Find where the given text appears and provide that cell's center as (X, Y) coordinate. 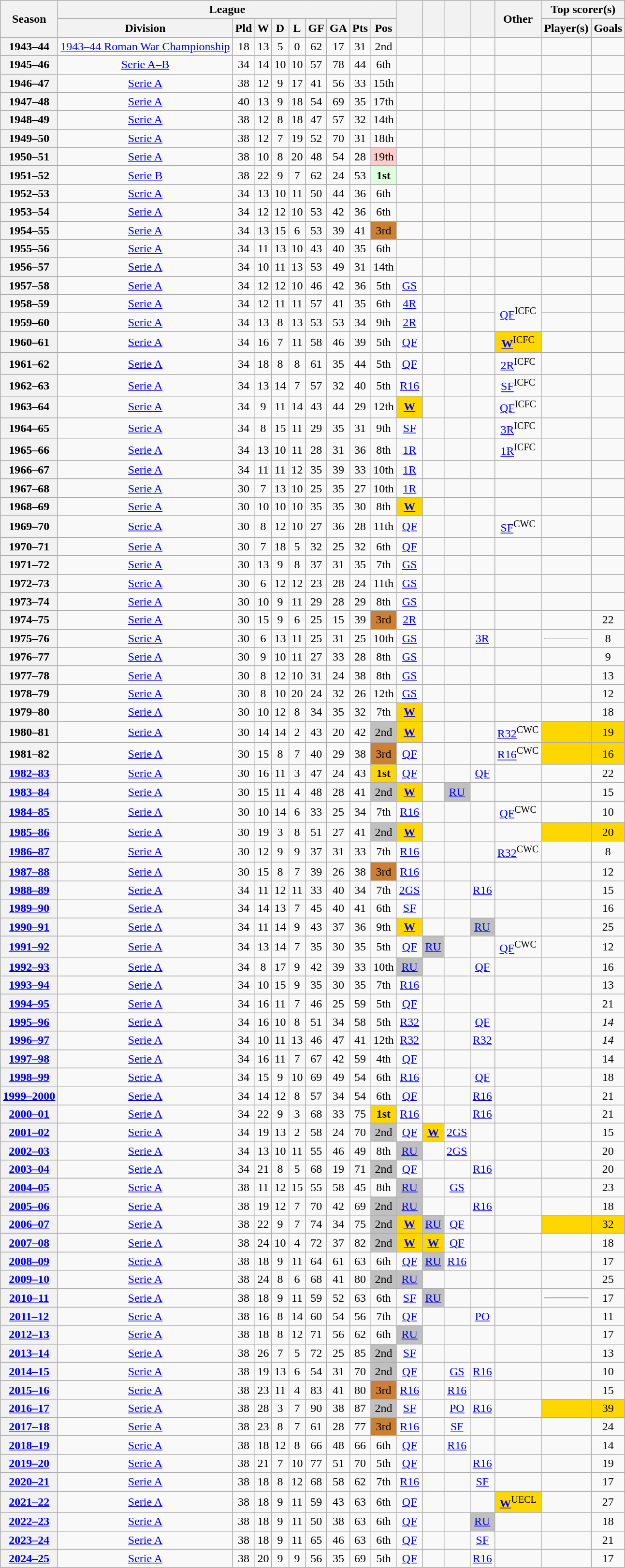
2014–15 (29, 1371)
1977–78 (29, 675)
WUECL (518, 1502)
83 (316, 1390)
Other (518, 19)
GA (338, 28)
18th (384, 138)
SFCWC (518, 527)
D (280, 28)
1972–73 (29, 583)
2023–24 (29, 1540)
2015–16 (29, 1390)
2016–17 (29, 1408)
1971–72 (29, 565)
1974–75 (29, 620)
1948–49 (29, 120)
2001–02 (29, 1132)
2010–11 (29, 1298)
1996–97 (29, 1040)
1987–88 (29, 872)
4th (384, 1059)
1995–96 (29, 1022)
2004–05 (29, 1188)
2019–20 (29, 1463)
2018–19 (29, 1445)
82 (361, 1243)
Pos (384, 28)
Pts (361, 28)
1980–81 (29, 733)
2020–21 (29, 1482)
1988–89 (29, 890)
2022–23 (29, 1522)
0 (297, 46)
74 (316, 1224)
1967–68 (29, 488)
1957–58 (29, 286)
2003–04 (29, 1169)
87 (361, 1408)
Pld (244, 28)
SFICFC (518, 386)
1945–46 (29, 65)
1959–60 (29, 322)
1994–95 (29, 1004)
1984–85 (29, 812)
1978–79 (29, 693)
Serie B (145, 175)
78 (338, 65)
1979–80 (29, 712)
85 (361, 1353)
2009–10 (29, 1280)
1976–77 (29, 657)
2008–09 (29, 1261)
1993–94 (29, 985)
1949–50 (29, 138)
L (297, 28)
Serie A–B (145, 65)
1951–52 (29, 175)
1952–53 (29, 193)
1961–62 (29, 363)
1954–55 (29, 230)
1964–65 (29, 428)
1983–84 (29, 792)
1997–98 (29, 1059)
1999–2000 (29, 1095)
1RICFC (518, 450)
1970–71 (29, 547)
1960–61 (29, 342)
1946–47 (29, 83)
60 (316, 1316)
1947–48 (29, 101)
3R (482, 638)
1985–86 (29, 832)
2005–06 (29, 1206)
2017–18 (29, 1426)
2012–13 (29, 1335)
WICFC (518, 342)
1981–82 (29, 754)
17th (384, 101)
1982–83 (29, 774)
GF (316, 28)
19th (384, 157)
1953–54 (29, 212)
2002–03 (29, 1151)
2RICFC (518, 363)
90 (316, 1408)
Division (145, 28)
67 (316, 1059)
1986–87 (29, 851)
Top scorer(s) (583, 10)
2000–01 (29, 1114)
1963–64 (29, 407)
3RICFC (518, 428)
1989–90 (29, 908)
2021–22 (29, 1502)
1973–74 (29, 602)
1975–76 (29, 638)
2024–25 (29, 1558)
League (227, 10)
1968–69 (29, 506)
1969–70 (29, 527)
64 (316, 1261)
1955–56 (29, 249)
4R (409, 304)
1962–63 (29, 386)
1966–67 (29, 470)
1998–99 (29, 1077)
Season (29, 19)
R16CWC (518, 754)
Player(s) (567, 28)
1943–44 Roman War Championship (145, 46)
1950–51 (29, 157)
1965–66 (29, 450)
2006–07 (29, 1224)
1958–59 (29, 304)
2011–12 (29, 1316)
2007–08 (29, 1243)
Goals (608, 28)
1991–92 (29, 947)
1992–93 (29, 967)
1990–91 (29, 927)
1943–44 (29, 46)
65 (316, 1540)
2013–14 (29, 1353)
15th (384, 83)
1956–57 (29, 267)
